Identify which cell holds the provided text, then report its (x, y) central coordinate. 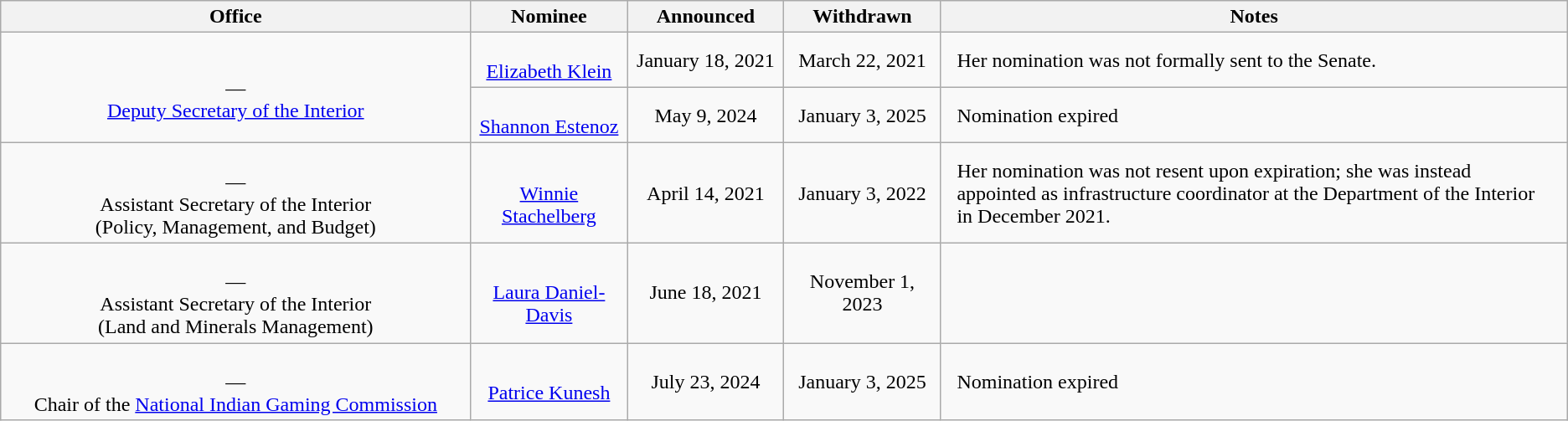
—Assistant Secretary of the Interior(Land and Minerals Management) (236, 293)
Office (236, 17)
May 9, 2024 (705, 116)
Withdrawn (863, 17)
Announced (705, 17)
March 22, 2021 (863, 60)
Elizabeth Klein (549, 60)
Shannon Estenoz (549, 116)
—Chair of the National Indian Gaming Commission (236, 382)
July 23, 2024 (705, 382)
—Assistant Secretary of the Interior(Policy, Management, and Budget) (236, 193)
Patrice Kunesh (549, 382)
—Deputy Secretary of the Interior (236, 88)
Laura Daniel-Davis (549, 293)
Notes (1254, 17)
April 14, 2021 (705, 193)
January 3, 2022 (863, 193)
Nominee (549, 17)
January 18, 2021 (705, 60)
Her nomination was not formally sent to the Senate. (1254, 60)
Winnie Stachelberg (549, 193)
June 18, 2021 (705, 293)
November 1, 2023 (863, 293)
